Determine the [X, Y] coordinate at the center of the cell enclosing the given text.  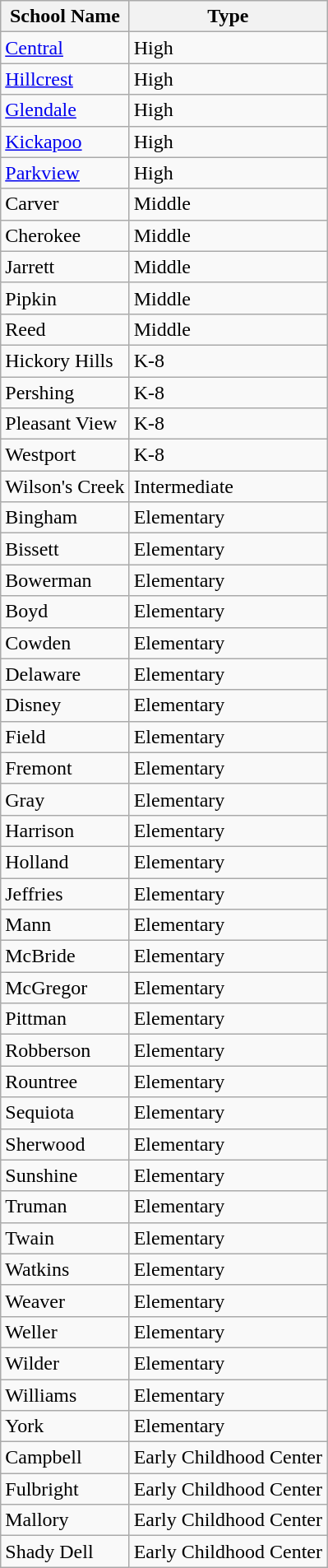
Pittman [65, 1019]
Central [65, 48]
Pipkin [65, 298]
Watkins [65, 1269]
Fremont [65, 768]
Bissett [65, 549]
Rountree [65, 1082]
Campbell [65, 1458]
Fulbright [65, 1489]
Gray [65, 799]
Delaware [65, 674]
Williams [65, 1395]
Holland [65, 862]
Pershing [65, 393]
Type [228, 16]
Weller [65, 1332]
Kickapoo [65, 142]
McGregor [65, 988]
Sequiota [65, 1113]
Pleasant View [65, 424]
Sunshine [65, 1175]
Robberson [65, 1050]
Mallory [65, 1520]
Disney [65, 705]
Intermediate [228, 486]
Reed [65, 329]
Field [65, 737]
Boyd [65, 612]
Sherwood [65, 1144]
School Name [65, 16]
Cowden [65, 643]
Carver [65, 204]
Glendale [65, 110]
Truman [65, 1207]
Jarrett [65, 267]
Wilder [65, 1363]
Parkview [65, 173]
Cherokee [65, 235]
Harrison [65, 831]
Hillcrest [65, 79]
McBride [65, 956]
Shady Dell [65, 1552]
Weaver [65, 1300]
Mann [65, 925]
Wilson's Creek [65, 486]
Bowerman [65, 580]
Hickory Hills [65, 361]
Westport [65, 455]
York [65, 1426]
Bingham [65, 518]
Twain [65, 1238]
Jeffries [65, 893]
